Capture the cell that displays the provided text and extract its (x, y) central coordinate. 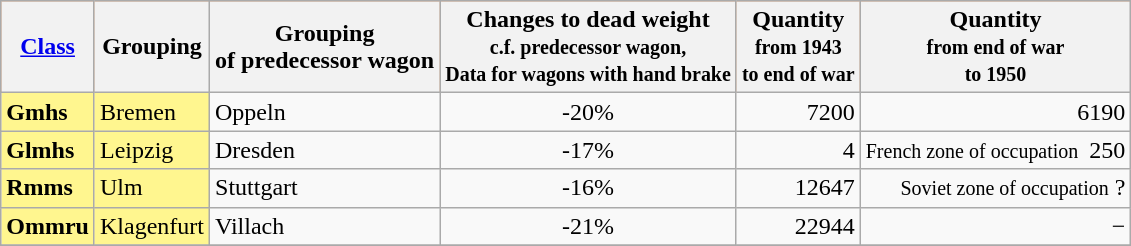
12647 (798, 188)
-21% (588, 226)
Rmms (48, 188)
Klagenfurt (152, 226)
Villach (325, 226)
Ulm (152, 188)
Grouping (152, 47)
Ommru (48, 226)
Oppeln (325, 112)
Stuttgart (325, 188)
-20% (588, 112)
-17% (588, 150)
Gmhs (48, 112)
Changes to dead weightc.f. predecessor wagon,Data for wagons with hand brake (588, 47)
Soviet zone of occupation ? (996, 188)
Dresden (325, 150)
Quantityfrom end of war to 1950 (996, 47)
-16% (588, 188)
Glmhs (48, 150)
Groupingof predecessor wagon (325, 47)
7200 (798, 112)
22944 (798, 226)
Class (48, 47)
6190 (996, 112)
− (996, 226)
Leipzig (152, 150)
French zone of occupation 250 (996, 150)
Bremen (152, 112)
Quantityfrom 1943to end of war (798, 47)
4 (798, 150)
